Output the [x, y] coordinate of the center of the cell containing the given text.  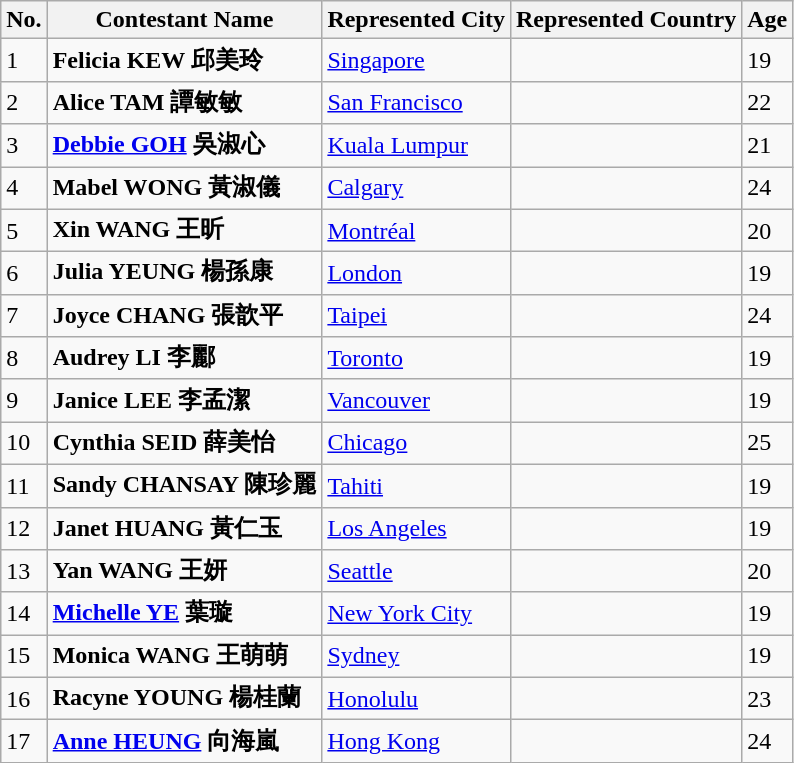
Montréal [416, 230]
Kuala Lumpur [416, 146]
Felicia KEW 邱美玲 [184, 60]
17 [24, 742]
4 [24, 188]
Janet HUANG 黃仁玉 [184, 528]
Hong Kong [416, 742]
Chicago [416, 444]
Alice TAM 譚敏敏 [184, 102]
Xin WANG 王昕 [184, 230]
Sydney [416, 656]
London [416, 274]
Los Angeles [416, 528]
9 [24, 400]
Calgary [416, 188]
16 [24, 698]
12 [24, 528]
7 [24, 316]
Contestant Name [184, 20]
Seattle [416, 572]
San Francisco [416, 102]
Cynthia SEID 薛美怡 [184, 444]
Sandy CHANSAY 陳珍麗 [184, 486]
Anne HEUNG 向海嵐 [184, 742]
Represented Country [626, 20]
Janice LEE 李孟潔 [184, 400]
Taipei [416, 316]
22 [768, 102]
Michelle YE 葉璇 [184, 614]
Mabel WONG 黃淑儀 [184, 188]
10 [24, 444]
Tahiti [416, 486]
Audrey LI 李酈 [184, 358]
Joyce CHANG 張歆平 [184, 316]
No. [24, 20]
Monica WANG 王萌萌 [184, 656]
3 [24, 146]
Racyne YOUNG 楊桂蘭 [184, 698]
2 [24, 102]
Vancouver [416, 400]
25 [768, 444]
Julia YEUNG 楊孫康 [184, 274]
15 [24, 656]
6 [24, 274]
14 [24, 614]
Yan WANG 王妍 [184, 572]
13 [24, 572]
Toronto [416, 358]
Represented City [416, 20]
Honolulu [416, 698]
21 [768, 146]
5 [24, 230]
Debbie GOH 吳淑心 [184, 146]
23 [768, 698]
New York City [416, 614]
1 [24, 60]
Age [768, 20]
11 [24, 486]
8 [24, 358]
Singapore [416, 60]
